Provide the (X, Y) coordinate of the cell's center where the given text is located.  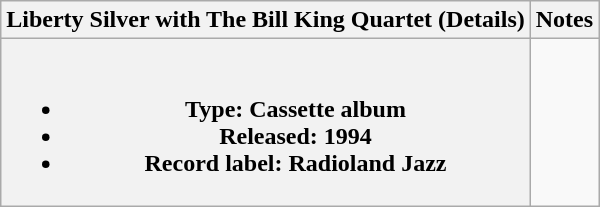
Type: Cassette albumReleased: 1994Record label: Radioland Jazz (266, 122)
Notes (564, 20)
Liberty Silver with The Bill King Quartet (Details) (266, 20)
